Determine the [x, y] coordinate at the center of the cell enclosing the given text.  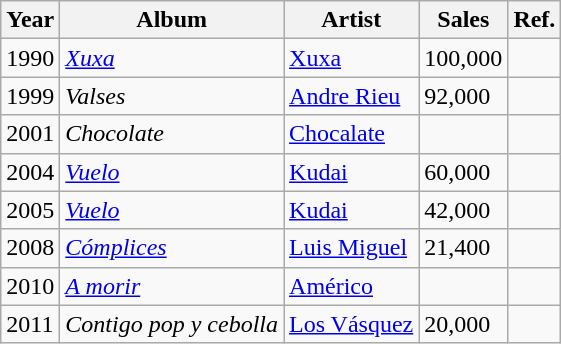
100,000 [464, 58]
2011 [30, 324]
2005 [30, 210]
Chocalate [352, 134]
A morir [172, 286]
Los Vásquez [352, 324]
2008 [30, 248]
2004 [30, 172]
1999 [30, 96]
2010 [30, 286]
Américo [352, 286]
Ref. [534, 20]
Chocolate [172, 134]
Contigo pop y cebolla [172, 324]
20,000 [464, 324]
Cómplices [172, 248]
92,000 [464, 96]
2001 [30, 134]
Album [172, 20]
Valses [172, 96]
42,000 [464, 210]
Luis Miguel [352, 248]
Year [30, 20]
Sales [464, 20]
Artist [352, 20]
21,400 [464, 248]
Andre Rieu [352, 96]
1990 [30, 58]
60,000 [464, 172]
